Scan for the cell matching the given text and deliver its [X, Y] coordinate at center. 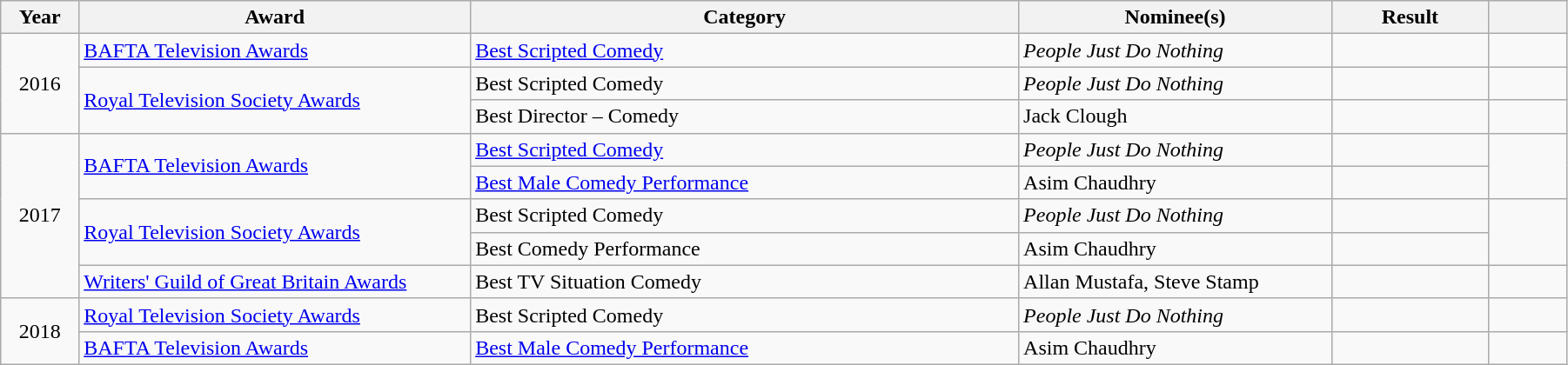
Best Comedy Performance [745, 249]
2017 [40, 216]
Writers' Guild of Great Britain Awards [275, 282]
Best Director – Comedy [745, 116]
2016 [40, 83]
Category [745, 17]
Jack Clough [1176, 116]
Allan Mustafa, Steve Stamp [1176, 282]
Year [40, 17]
Nominee(s) [1176, 17]
Award [275, 17]
Result [1410, 17]
2018 [40, 331]
Best TV Situation Comedy [745, 282]
